Find where the given text appears and provide that cell's center as [X, Y] coordinate. 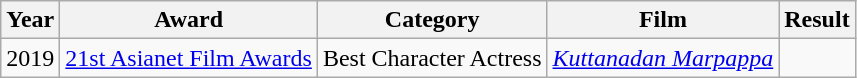
Best Character Actress [432, 58]
Category [432, 20]
2019 [30, 58]
Result [817, 20]
Film [663, 20]
Year [30, 20]
Award [189, 20]
Kuttanadan Marpappa [663, 58]
21st Asianet Film Awards [189, 58]
